Return (X, Y) of the center of cell containing provided text 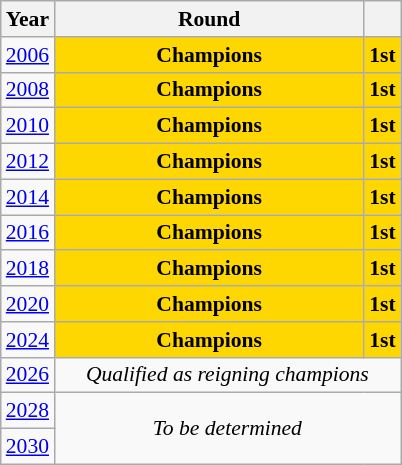
2028 (28, 411)
To be determined (228, 428)
Round (209, 19)
2008 (28, 90)
Year (28, 19)
2020 (28, 304)
2030 (28, 447)
2024 (28, 340)
2014 (28, 197)
2012 (28, 162)
2006 (28, 55)
2026 (28, 375)
2016 (28, 233)
2010 (28, 126)
Qualified as reigning champions (228, 375)
2018 (28, 269)
